Locate the cell with the specified text and output its [X, Y] center coordinate. 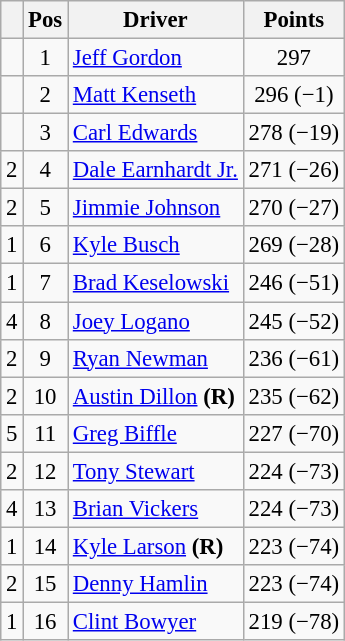
6 [46, 245]
271 (−26) [294, 170]
227 (−70) [294, 433]
Kyle Larson (R) [156, 546]
296 (−1) [294, 95]
7 [46, 283]
Brian Vickers [156, 509]
235 (−62) [294, 396]
Jimmie Johnson [156, 208]
8 [46, 321]
Austin Dillon (R) [156, 396]
236 (−61) [294, 358]
Tony Stewart [156, 471]
Clint Bowyer [156, 621]
Jeff Gordon [156, 58]
11 [46, 433]
Carl Edwards [156, 133]
Pos [46, 20]
13 [46, 509]
Denny Hamlin [156, 584]
246 (−51) [294, 283]
15 [46, 584]
Driver [156, 20]
Ryan Newman [156, 358]
3 [46, 133]
278 (−19) [294, 133]
14 [46, 546]
Matt Kenseth [156, 95]
219 (−78) [294, 621]
245 (−52) [294, 321]
Kyle Busch [156, 245]
297 [294, 58]
Dale Earnhardt Jr. [156, 170]
Joey Logano [156, 321]
10 [46, 396]
12 [46, 471]
16 [46, 621]
9 [46, 358]
Points [294, 20]
270 (−27) [294, 208]
Brad Keselowski [156, 283]
Greg Biffle [156, 433]
269 (−28) [294, 245]
